Identify which cell holds the provided text, then report its [x, y] central coordinate. 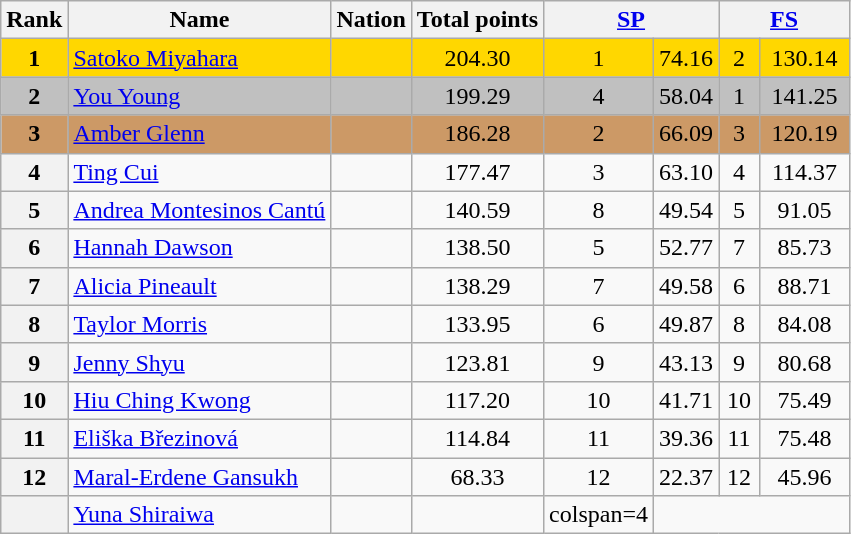
43.13 [686, 362]
58.04 [686, 96]
123.81 [477, 362]
Maral-Erdene Gansukh [200, 477]
204.30 [477, 58]
130.14 [804, 58]
114.37 [804, 172]
74.16 [686, 58]
84.08 [804, 324]
Eliška Březinová [200, 438]
SP [632, 20]
49.87 [686, 324]
Hannah Dawson [200, 248]
68.33 [477, 477]
138.50 [477, 248]
colspan=4 [599, 515]
91.05 [804, 210]
Taylor Morris [200, 324]
177.47 [477, 172]
63.10 [686, 172]
Yuna Shiraiwa [200, 515]
66.09 [686, 134]
You Young [200, 96]
88.71 [804, 286]
114.84 [477, 438]
45.96 [804, 477]
120.19 [804, 134]
Ting Cui [200, 172]
Andrea Montesinos Cantú [200, 210]
49.54 [686, 210]
141.25 [804, 96]
Name [200, 20]
Alicia Pineault [200, 286]
Jenny Shyu [200, 362]
39.36 [686, 438]
75.49 [804, 400]
199.29 [477, 96]
Rank [34, 20]
Total points [477, 20]
49.58 [686, 286]
138.29 [477, 286]
80.68 [804, 362]
Nation [371, 20]
Satoko Miyahara [200, 58]
Hiu Ching Kwong [200, 400]
140.59 [477, 210]
117.20 [477, 400]
85.73 [804, 248]
186.28 [477, 134]
75.48 [804, 438]
133.95 [477, 324]
52.77 [686, 248]
41.71 [686, 400]
22.37 [686, 477]
Amber Glenn [200, 134]
FS [784, 20]
